Determine the (X, Y) coordinate at the center of the cell enclosing the given text.  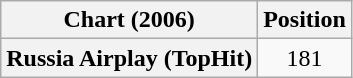
Position (305, 20)
181 (305, 58)
Chart (2006) (130, 20)
Russia Airplay (TopHit) (130, 58)
